Return [x, y] of the center of cell containing provided text 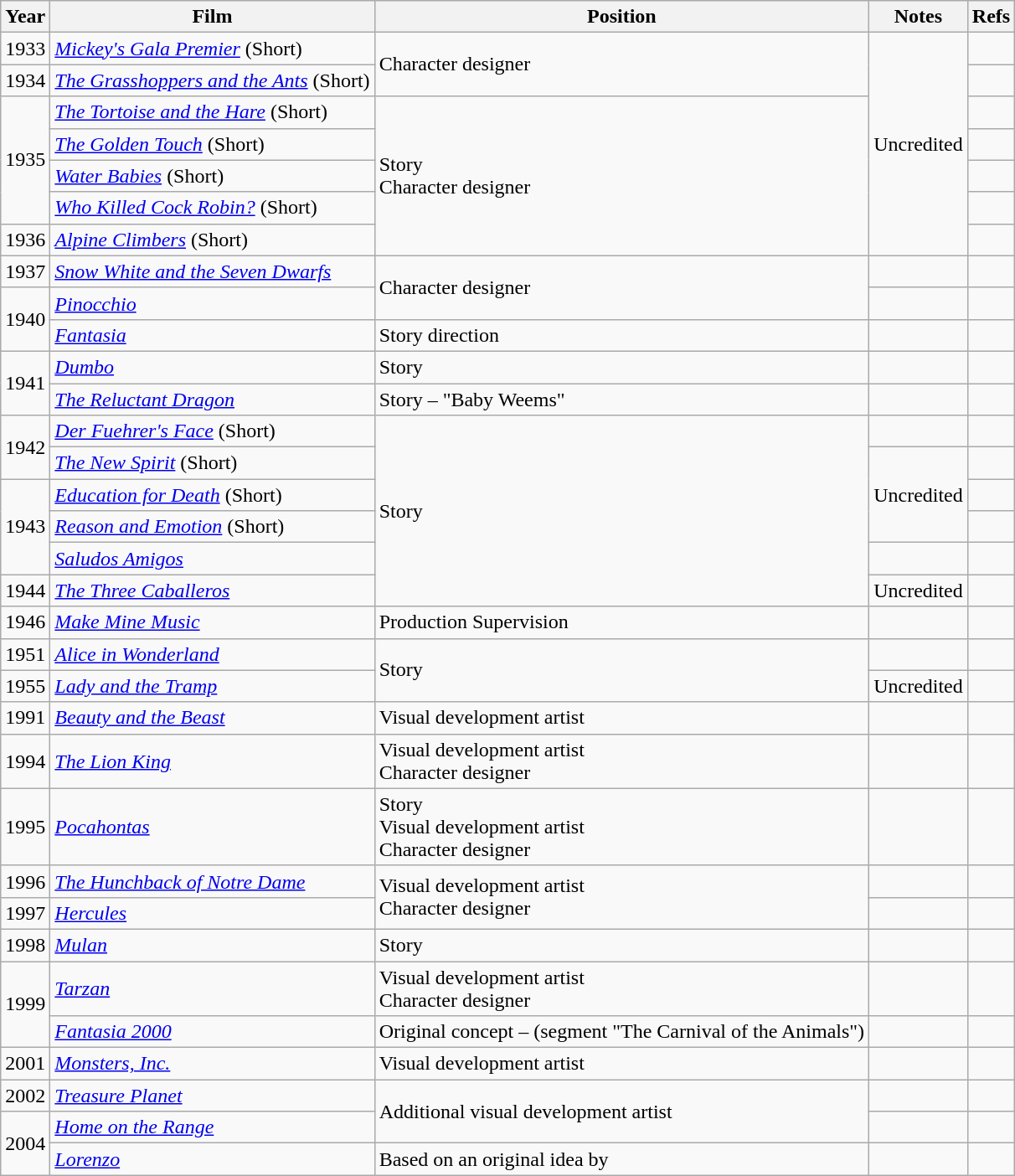
Position [621, 17]
The Tortoise and the Hare (Short) [213, 112]
2002 [25, 1096]
Tarzan [213, 988]
Production Supervision [621, 622]
1942 [25, 447]
The Golden Touch (Short) [213, 144]
Make Mine Music [213, 622]
Additional visual development artist [621, 1112]
1951 [25, 654]
1994 [25, 761]
StoryCharacter designer [621, 176]
The Three Caballeros [213, 591]
Alpine Climbers (Short) [213, 240]
Who Killed Cock Robin? (Short) [213, 208]
Fantasia [213, 335]
Story direction [621, 335]
The Lion King [213, 761]
Lady and the Tramp [213, 686]
Lorenzo [213, 1159]
The New Spirit (Short) [213, 463]
Refs [991, 17]
Saludos Amigos [213, 559]
Story – "Baby Weems" [621, 400]
Based on an original idea by [621, 1159]
Beauty and the Beast [213, 718]
StoryVisual development artistCharacter designer [621, 827]
1944 [25, 591]
Alice in Wonderland [213, 654]
The Hunchback of Notre Dame [213, 881]
1991 [25, 718]
Water Babies (Short) [213, 176]
1997 [25, 913]
Year [25, 17]
1940 [25, 319]
1941 [25, 383]
1955 [25, 686]
1933 [25, 49]
The Grasshoppers and the Ants (Short) [213, 80]
Mickey's Gala Premier (Short) [213, 49]
Pinocchio [213, 303]
2001 [25, 1064]
Hercules [213, 913]
2004 [25, 1143]
1995 [25, 827]
Notes [919, 17]
Reason and Emotion (Short) [213, 527]
1946 [25, 622]
1943 [25, 527]
1999 [25, 1005]
1935 [25, 160]
Dumbo [213, 367]
1937 [25, 271]
Home on the Range [213, 1127]
1936 [25, 240]
1996 [25, 881]
Snow White and the Seven Dwarfs [213, 271]
Film [213, 17]
Mulan [213, 945]
1934 [25, 80]
Pocahontas [213, 827]
Original concept – (segment "The Carnival of the Animals") [621, 1032]
1998 [25, 945]
Education for Death (Short) [213, 495]
Monsters, Inc. [213, 1064]
Fantasia 2000 [213, 1032]
Der Fuehrer's Face (Short) [213, 431]
The Reluctant Dragon [213, 400]
Treasure Planet [213, 1096]
